Search for the cell housing the specified text and yield its [X, Y] center coordinate. 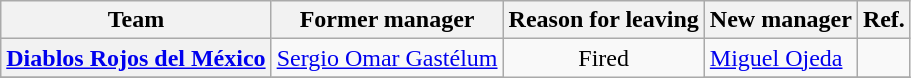
Team [136, 20]
Reason for leaving [604, 20]
Sergio Omar Gastélum [387, 58]
Miguel Ojeda [780, 58]
Fired [604, 58]
New manager [780, 20]
Former manager [387, 20]
Diablos Rojos del México [136, 58]
Ref. [884, 20]
